Pinpoint the cell where the given text exists, returning its [x, y] midpoint coordinate. 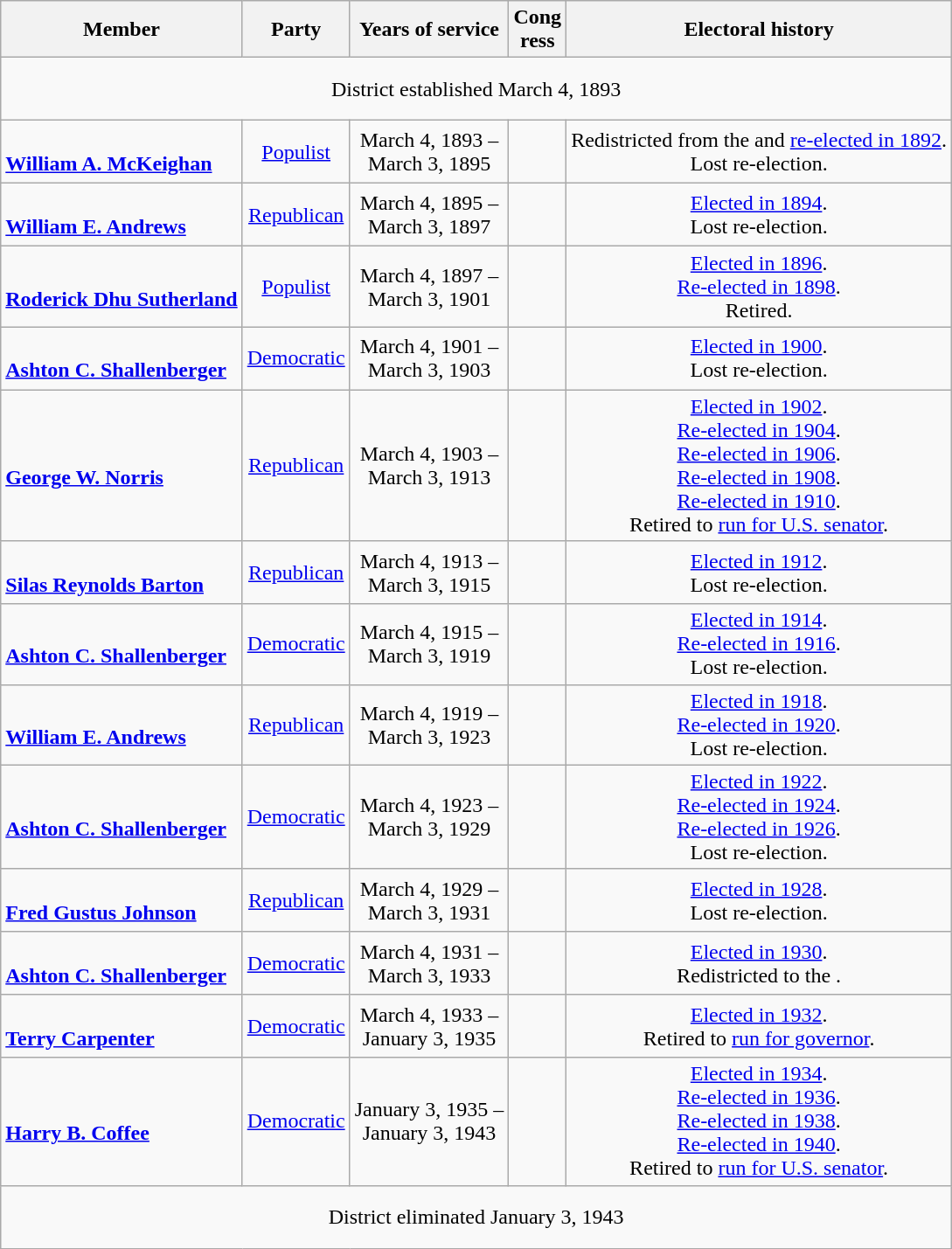
Years of service [429, 30]
Silas Reynolds Barton [122, 572]
March 4, 1933 –January 3, 1935 [429, 1026]
March 4, 1903 –March 3, 1913 [429, 465]
March 4, 1897 –March 3, 1901 [429, 287]
Harry B. Coffee [122, 1121]
March 4, 1931 –March 3, 1933 [429, 963]
Elected in 1928.Lost re-election. [759, 900]
District established March 4, 1893 [476, 89]
Member [122, 30]
Elected in 1912.Lost re-election. [759, 572]
Elected in 1930.Redistricted to the . [759, 963]
Elected in 1894.Lost re-election. [759, 215]
Elected in 1922.Re-elected in 1924.Re-elected in 1926.Lost re-election. [759, 816]
March 4, 1913 –March 3, 1915 [429, 572]
William A. McKeighan [122, 152]
March 4, 1901 –March 3, 1903 [429, 358]
Roderick Dhu Sutherland [122, 287]
March 4, 1919 –March 3, 1923 [429, 725]
Elected in 1932.Retired to run for governor. [759, 1026]
Redistricted from the and re-elected in 1892.Lost re-election. [759, 152]
Elected in 1902.Re-elected in 1904.Re-elected in 1906.Re-elected in 1908.Re-elected in 1910.Retired to run for U.S. senator. [759, 465]
Terry Carpenter [122, 1026]
Elected in 1914.Re-elected in 1916.Lost re-election. [759, 644]
March 4, 1893 –March 3, 1895 [429, 152]
Fred Gustus Johnson [122, 900]
Party [295, 30]
Electoral history [759, 30]
George W. Norris [122, 465]
Congress [538, 30]
March 4, 1915 –March 3, 1919 [429, 644]
Elected in 1918.Re-elected in 1920.Lost re-election. [759, 725]
March 4, 1929 –March 3, 1931 [429, 900]
Elected in 1900.Lost re-election. [759, 358]
Elected in 1934.Re-elected in 1936.Re-elected in 1938.Re-elected in 1940.Retired to run for U.S. senator. [759, 1121]
January 3, 1935 –January 3, 1943 [429, 1121]
March 4, 1895 –March 3, 1897 [429, 215]
March 4, 1923 –March 3, 1929 [429, 816]
District eliminated January 3, 1943 [476, 1217]
Elected in 1896.Re-elected in 1898.Retired. [759, 287]
